Capture the cell that displays the provided text and extract its [x, y] central coordinate. 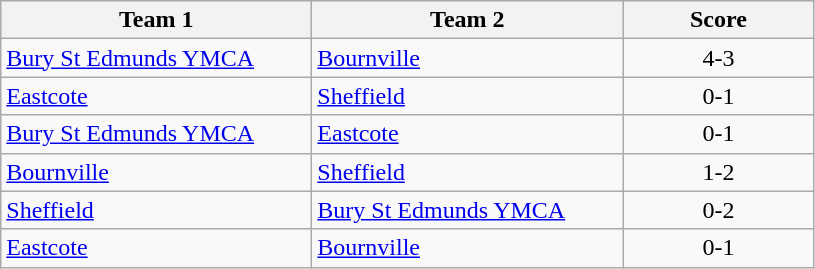
Team 1 [156, 20]
1-2 [718, 172]
Score [718, 20]
0-2 [718, 210]
4-3 [718, 58]
Team 2 [468, 20]
